Scan for the cell matching the given text and deliver its [x, y] coordinate at center. 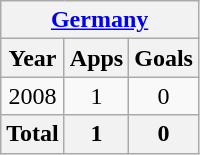
Goals [164, 58]
Year [33, 58]
Apps [96, 58]
2008 [33, 96]
Germany [100, 20]
Total [33, 134]
